Capture the cell that displays the provided text and extract its (X, Y) central coordinate. 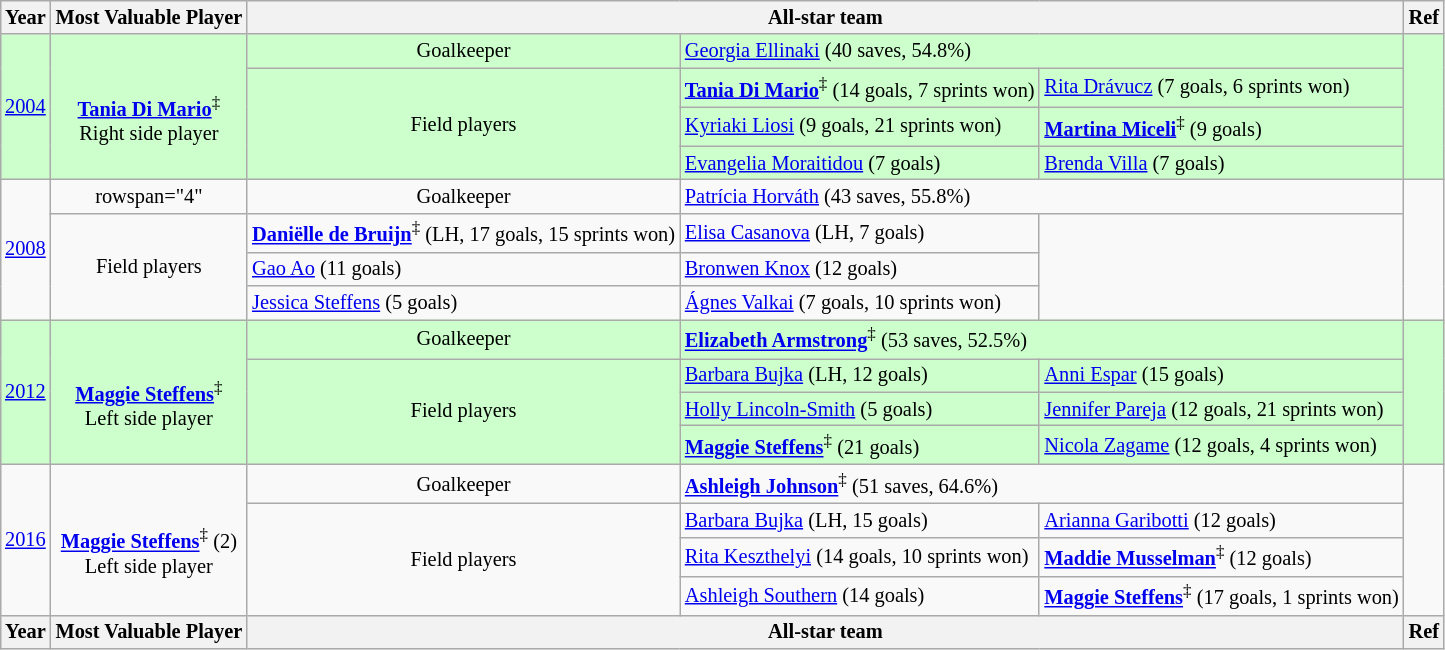
Patrícia Horváth (43 saves, 55.8%) (1042, 196)
Maggie Steffens‡ (17 goals, 1 sprints won) (1221, 596)
Anni Espar (15 goals) (1221, 375)
Jessica Steffens (5 goals) (464, 302)
Evangelia Moraitidou (7 goals) (860, 163)
Maddie Musselman‡ (12 goals) (1221, 556)
Kyriaki Liosi (9 goals, 21 sprints won) (860, 126)
Maggie Steffens‡Left side player (150, 392)
Jennifer Pareja (12 goals, 21 sprints won) (1221, 409)
Maggie Steffens‡ (21 goals) (860, 444)
Maggie Steffens‡ (2)Left side player (150, 540)
Gao Ao (11 goals) (464, 269)
Tania Di Mario‡ (14 goals, 7 sprints won) (860, 88)
Georgia Ellinaki (40 saves, 54.8%) (1042, 51)
Daniëlle de Bruijn‡ (LH, 17 goals, 15 sprints won) (464, 232)
2012 (25, 392)
Nicola Zagame (12 goals, 4 sprints won) (1221, 444)
Barbara Bujka (LH, 15 goals) (860, 520)
Ágnes Valkai (7 goals, 10 sprints won) (860, 302)
Arianna Garibotti (12 goals) (1221, 520)
Rita Drávucz (7 goals, 6 sprints won) (1221, 88)
Martina Miceli‡ (9 goals) (1221, 126)
Elisa Casanova (LH, 7 goals) (860, 232)
Holly Lincoln-Smith (5 goals) (860, 409)
2008 (25, 249)
Ashleigh Southern (14 goals) (860, 596)
rowspan="4" (150, 196)
Elizabeth Armstrong‡ (53 saves, 52.5%) (1042, 338)
Bronwen Knox (12 goals) (860, 269)
2016 (25, 540)
Tania Di Mario‡Right side player (150, 106)
Rita Keszthelyi (14 goals, 10 sprints won) (860, 556)
Ashleigh Johnson‡ (51 saves, 64.6%) (1042, 484)
2004 (25, 106)
Barbara Bujka (LH, 12 goals) (860, 375)
Brenda Villa (7 goals) (1221, 163)
